From the cell containing the given text, extract its center point as (X, Y) coordinate. 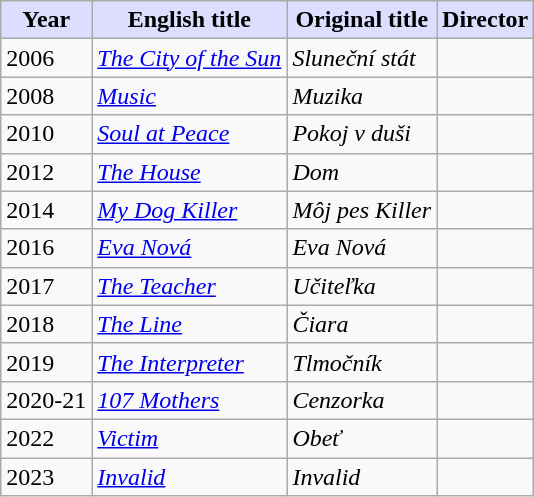
2017 (46, 286)
Music (190, 96)
2012 (46, 172)
Tlmočník (362, 362)
The Interpreter (190, 362)
Director (486, 20)
107 Mothers (190, 400)
My Dog Killer (190, 210)
Soul at Peace (190, 134)
2008 (46, 96)
Môj pes Killer (362, 210)
2018 (46, 324)
2019 (46, 362)
2010 (46, 134)
2020-21 (46, 400)
Učiteľka (362, 286)
The Line (190, 324)
Victim (190, 438)
2022 (46, 438)
2016 (46, 248)
Pokoj v duši (362, 134)
The Teacher (190, 286)
The House (190, 172)
Muzika (362, 96)
English title (190, 20)
Cenzorka (362, 400)
Year (46, 20)
Čiara (362, 324)
The City of the Sun (190, 58)
Sluneční stát (362, 58)
2006 (46, 58)
2014 (46, 210)
Obeť (362, 438)
2023 (46, 477)
Original title (362, 20)
Dom (362, 172)
